Search for the cell housing the specified text and yield its (X, Y) center coordinate. 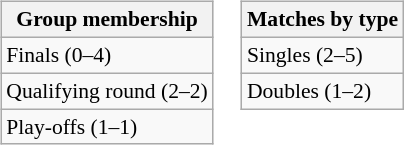
Doubles (1–2) (322, 91)
Qualifying round (2–2) (107, 91)
Matches by type (322, 20)
Play-offs (1–1) (107, 127)
Singles (2–5) (322, 55)
Finals (0–4) (107, 55)
Group membership (107, 20)
